For the text-containing cell, return its midpoint in [x, y] coordinate format. 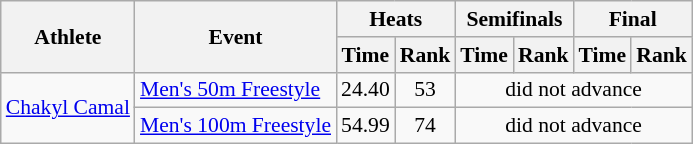
74 [426, 126]
24.40 [366, 90]
Semifinals [514, 19]
Men's 50m Freestyle [236, 90]
Event [236, 36]
Men's 100m Freestyle [236, 126]
Chakyl Camal [68, 108]
Athlete [68, 36]
54.99 [366, 126]
Final [633, 19]
53 [426, 90]
Heats [396, 19]
